Return the (x, y) coordinate for the center point of the cell that contains the specified text.  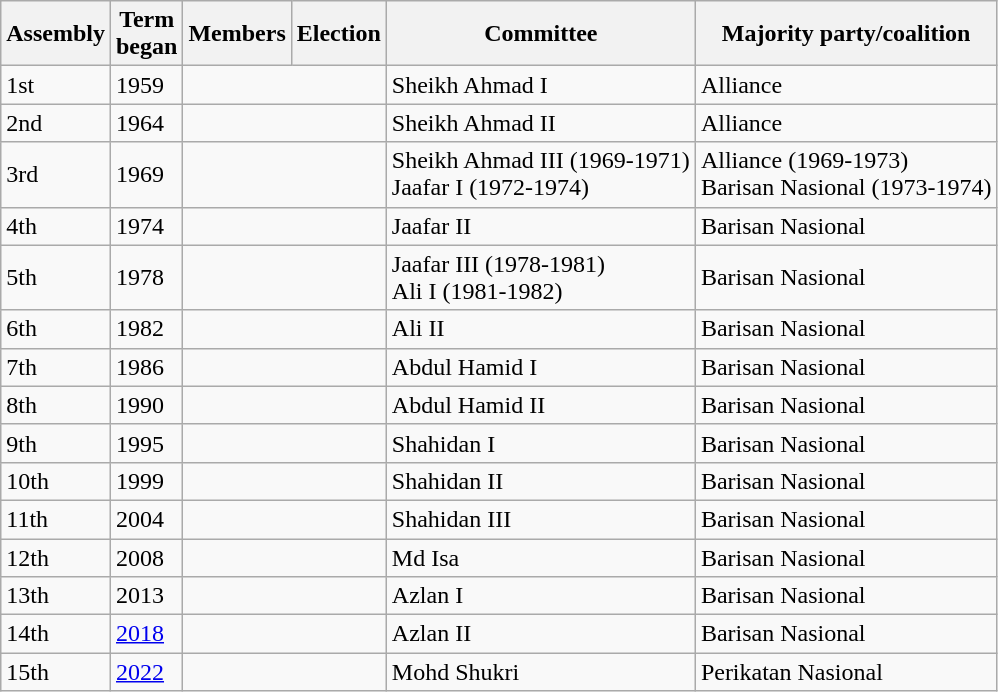
2008 (146, 557)
2013 (146, 596)
1990 (146, 405)
11th (56, 519)
Sheikh Ahmad III (1969-1971)Jaafar I (1972-1974) (540, 174)
1959 (146, 85)
1974 (146, 226)
Abdul Hamid II (540, 405)
Assembly (56, 34)
Azlan II (540, 634)
1964 (146, 123)
Jaafar III (1978-1981)Ali I (1981-1982) (540, 278)
Termbegan (146, 34)
10th (56, 481)
7th (56, 367)
1995 (146, 443)
Jaafar II (540, 226)
Shahidan I (540, 443)
15th (56, 672)
2018 (146, 634)
Abdul Hamid I (540, 367)
13th (56, 596)
Shahidan III (540, 519)
Md Isa (540, 557)
Committee (540, 34)
12th (56, 557)
3rd (56, 174)
2022 (146, 672)
6th (56, 329)
5th (56, 278)
Perikatan Nasional (846, 672)
Election (338, 34)
Sheikh Ahmad II (540, 123)
2004 (146, 519)
Members (237, 34)
4th (56, 226)
2nd (56, 123)
14th (56, 634)
1986 (146, 367)
Sheikh Ahmad I (540, 85)
Alliance (1969-1973)Barisan Nasional (1973-1974) (846, 174)
Azlan I (540, 596)
1982 (146, 329)
9th (56, 443)
Ali II (540, 329)
Mohd Shukri (540, 672)
8th (56, 405)
1st (56, 85)
1999 (146, 481)
Majority party/coalition (846, 34)
1978 (146, 278)
1969 (146, 174)
Shahidan II (540, 481)
